Find where the given text appears and provide that cell's center as (x, y) coordinate. 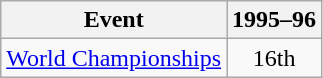
Event (114, 20)
16th (274, 58)
1995–96 (274, 20)
World Championships (114, 58)
